Detect which cell encompasses the target text, then output its (X, Y) center coordinate. 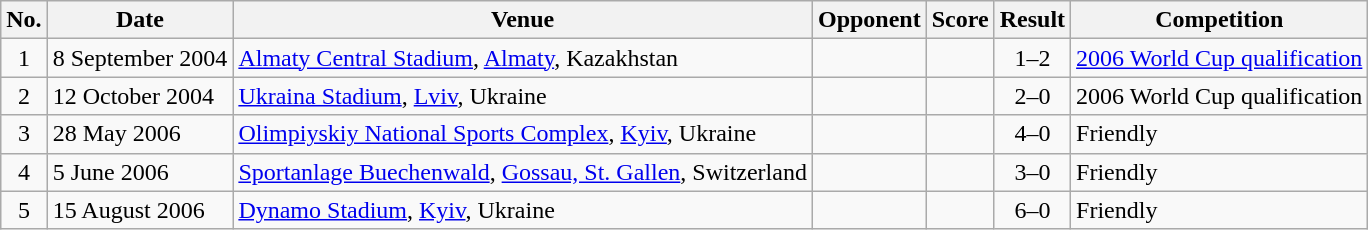
3 (24, 134)
Ukraina Stadium, Lviv, Ukraine (523, 96)
Dynamo Stadium, Kyiv, Ukraine (523, 210)
Olimpiyskiy National Sports Complex, Kyiv, Ukraine (523, 134)
Sportanlage Buechenwald, Gossau, St. Gallen, Switzerland (523, 172)
8 September 2004 (140, 58)
Date (140, 20)
5 (24, 210)
2 (24, 96)
2–0 (1032, 96)
Almaty Central Stadium, Almaty, Kazakhstan (523, 58)
Score (960, 20)
Competition (1220, 20)
5 June 2006 (140, 172)
4–0 (1032, 134)
Venue (523, 20)
Opponent (869, 20)
Result (1032, 20)
4 (24, 172)
1–2 (1032, 58)
3–0 (1032, 172)
28 May 2006 (140, 134)
12 October 2004 (140, 96)
6–0 (1032, 210)
15 August 2006 (140, 210)
No. (24, 20)
1 (24, 58)
